From the cell containing the given text, extract its center point as [x, y] coordinate. 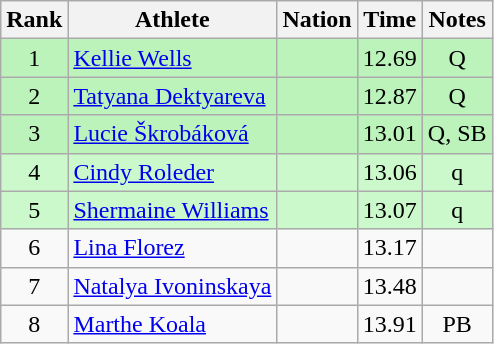
13.01 [390, 134]
Lucie Škrobáková [172, 134]
Rank [34, 20]
Cindy Roleder [172, 172]
Nation [317, 20]
12.87 [390, 96]
4 [34, 172]
Marthe Koala [172, 324]
13.48 [390, 286]
6 [34, 248]
7 [34, 286]
5 [34, 210]
13.07 [390, 210]
Notes [457, 20]
13.06 [390, 172]
13.91 [390, 324]
3 [34, 134]
2 [34, 96]
Tatyana Dektyareva [172, 96]
1 [34, 58]
Kellie Wells [172, 58]
12.69 [390, 58]
Shermaine Williams [172, 210]
Time [390, 20]
Natalya Ivoninskaya [172, 286]
PB [457, 324]
8 [34, 324]
Lina Florez [172, 248]
13.17 [390, 248]
Q, SB [457, 134]
Athlete [172, 20]
